Extract the [x, y] coordinate from the center of the cell holding the provided text.  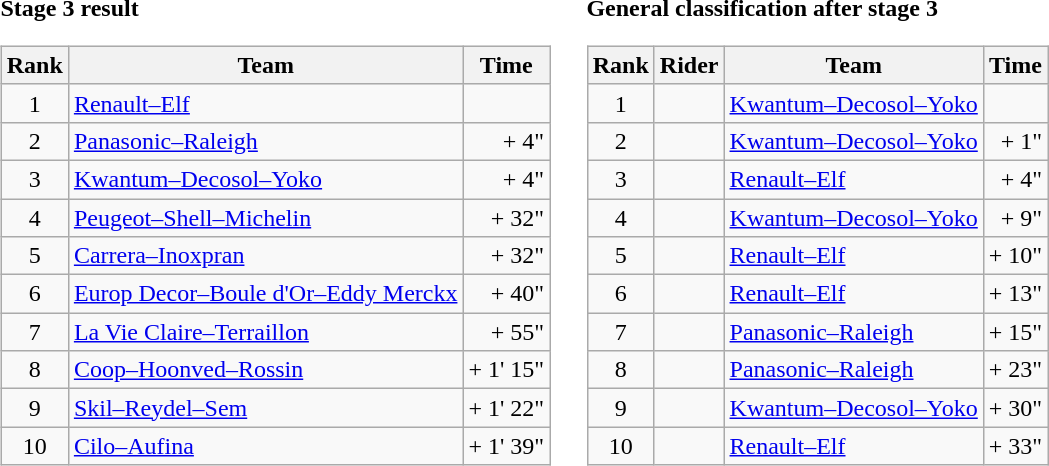
+ 23" [1015, 370]
+ 55" [506, 332]
Europ Decor–Boule d'Or–Eddy Merckx [266, 294]
+ 9" [1015, 217]
+ 1" [1015, 141]
Coop–Hoonved–Rossin [266, 370]
+ 10" [1015, 256]
+ 30" [1015, 408]
Cilo–Aufina [266, 446]
+ 1' 39" [506, 446]
Rider [689, 65]
+ 33" [1015, 446]
+ 1' 15" [506, 370]
Carrera–Inoxpran [266, 256]
+ 15" [1015, 332]
Peugeot–Shell–Michelin [266, 217]
+ 13" [1015, 294]
La Vie Claire–Terraillon [266, 332]
+ 1' 22" [506, 408]
Skil–Reydel–Sem [266, 408]
+ 40" [506, 294]
